Find where the given text appears and provide that cell's center as (X, Y) coordinate. 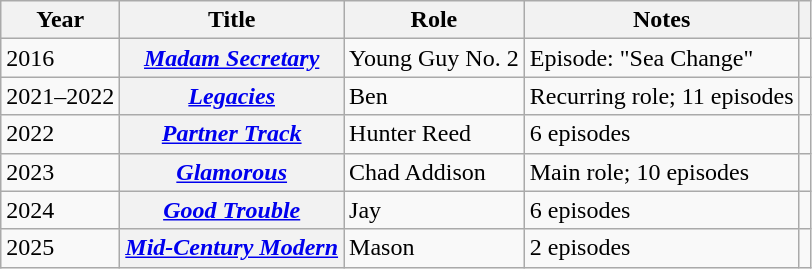
Legacies (232, 96)
2022 (60, 134)
Partner Track (232, 134)
2021–2022 (60, 96)
2 episodes (662, 248)
Role (434, 20)
Episode: "Sea Change" (662, 58)
Good Trouble (232, 210)
Year (60, 20)
Main role; 10 episodes (662, 172)
Mid-Century Modern (232, 248)
2024 (60, 210)
2025 (60, 248)
Chad Addison (434, 172)
Young Guy No. 2 (434, 58)
Madam Secretary (232, 58)
Title (232, 20)
Glamorous (232, 172)
Jay (434, 210)
Ben (434, 96)
Hunter Reed (434, 134)
2016 (60, 58)
Recurring role; 11 episodes (662, 96)
Notes (662, 20)
Mason (434, 248)
2023 (60, 172)
